Provide the (x, y) coordinate of the cell's center where the given text is located.  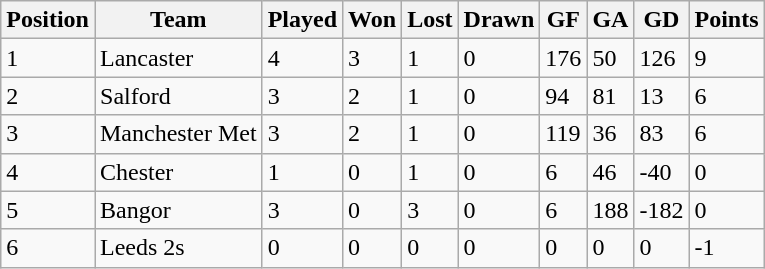
-182 (662, 210)
50 (610, 58)
Lost (430, 20)
Points (726, 20)
13 (662, 96)
Lancaster (178, 58)
Won (372, 20)
5 (48, 210)
-1 (726, 248)
176 (564, 58)
83 (662, 134)
Played (302, 20)
94 (564, 96)
Leeds 2s (178, 248)
9 (726, 58)
GF (564, 20)
Position (48, 20)
Drawn (499, 20)
119 (564, 134)
Team (178, 20)
Salford (178, 96)
36 (610, 134)
188 (610, 210)
Bangor (178, 210)
Chester (178, 172)
Manchester Met (178, 134)
126 (662, 58)
GA (610, 20)
46 (610, 172)
-40 (662, 172)
81 (610, 96)
GD (662, 20)
